Pinpoint the cell where the given text exists, returning its (x, y) midpoint coordinate. 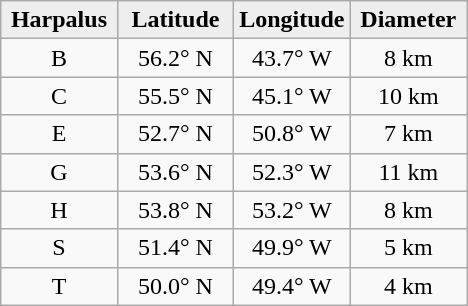
4 km (408, 286)
B (59, 58)
T (59, 286)
G (59, 172)
45.1° W (292, 96)
53.2° W (292, 210)
52.3° W (292, 172)
Harpalus (59, 20)
10 km (408, 96)
C (59, 96)
50.8° W (292, 134)
7 km (408, 134)
55.5° N (175, 96)
Longitude (292, 20)
51.4° N (175, 248)
5 km (408, 248)
50.0° N (175, 286)
49.4° W (292, 286)
53.8° N (175, 210)
H (59, 210)
E (59, 134)
43.7° W (292, 58)
Latitude (175, 20)
11 km (408, 172)
S (59, 248)
53.6° N (175, 172)
52.7° N (175, 134)
56.2° N (175, 58)
Diameter (408, 20)
49.9° W (292, 248)
